Scan for the cell matching the given text and deliver its (x, y) coordinate at center. 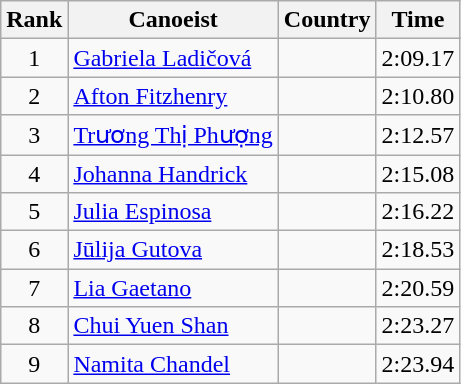
2:10.80 (418, 96)
6 (34, 250)
Gabriela Ladičová (173, 58)
2:23.94 (418, 364)
9 (34, 364)
2 (34, 96)
3 (34, 135)
Namita Chandel (173, 364)
2:09.17 (418, 58)
Trương Thị Phượng (173, 135)
2:16.22 (418, 212)
Afton Fitzhenry (173, 96)
Julia Espinosa (173, 212)
5 (34, 212)
Rank (34, 20)
Time (418, 20)
2:15.08 (418, 173)
4 (34, 173)
Jūlija Gutova (173, 250)
Johanna Handrick (173, 173)
Country (327, 20)
2:12.57 (418, 135)
Canoeist (173, 20)
2:18.53 (418, 250)
7 (34, 288)
8 (34, 326)
2:23.27 (418, 326)
Chui Yuen Shan (173, 326)
2:20.59 (418, 288)
1 (34, 58)
Lia Gaetano (173, 288)
